Find where the given text appears and provide that cell's center as (x, y) coordinate. 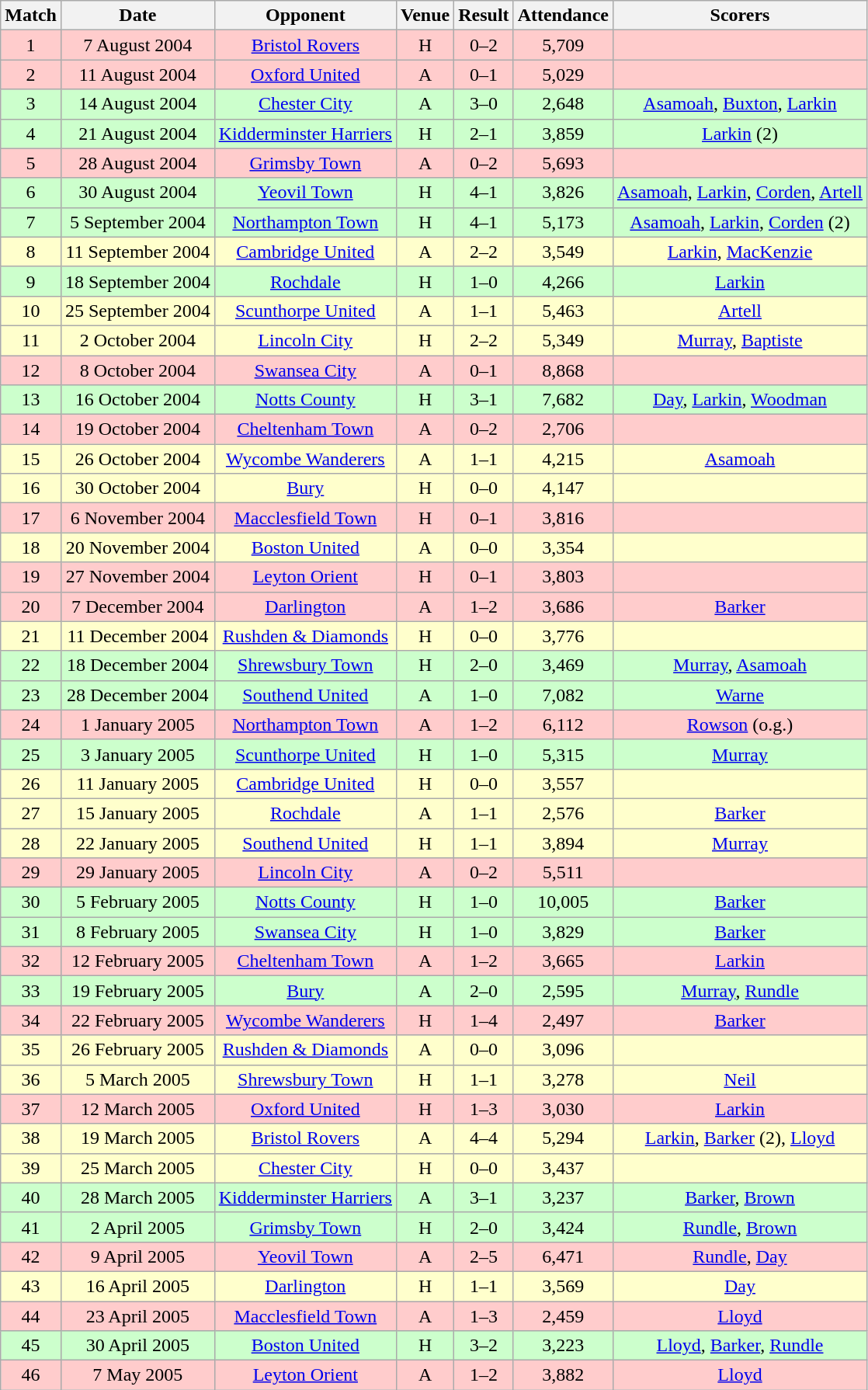
Match (31, 16)
30 August 2004 (137, 193)
3,569 (563, 1286)
30 April 2005 (137, 1346)
9 April 2005 (137, 1256)
24 (31, 725)
5 September 2004 (137, 222)
6,112 (563, 725)
26 (31, 784)
34 (31, 1020)
11 January 2005 (137, 784)
Day (739, 1286)
22 January 2005 (137, 843)
12 (31, 370)
Asamoah, Larkin, Corden (2) (739, 222)
3,437 (563, 1168)
22 February 2005 (137, 1020)
27 (31, 813)
3,549 (563, 252)
3,424 (563, 1227)
11 September 2004 (137, 252)
26 October 2004 (137, 459)
3,278 (563, 1079)
2–5 (484, 1256)
5,511 (563, 873)
19 March 2005 (137, 1138)
39 (31, 1168)
7 May 2005 (137, 1375)
Murray, Asamoah (739, 665)
Attendance (563, 16)
3,816 (563, 518)
45 (31, 1346)
7 December 2004 (137, 606)
Date (137, 16)
35 (31, 1050)
28 (31, 843)
19 October 2004 (137, 429)
5,463 (563, 311)
5 February 2005 (137, 902)
3,776 (563, 636)
7 August 2004 (137, 45)
32 (31, 961)
23 April 2005 (137, 1316)
Warne (739, 695)
3,223 (563, 1346)
23 (31, 695)
5,349 (563, 340)
1 (31, 45)
19 (31, 577)
46 (31, 1375)
14 August 2004 (137, 104)
3,882 (563, 1375)
4,147 (563, 488)
31 (31, 932)
19 February 2005 (137, 991)
6,471 (563, 1256)
Larkin (2) (739, 134)
25 (31, 754)
4,215 (563, 459)
41 (31, 1227)
3 (31, 104)
Murray, Rundle (739, 991)
2,595 (563, 991)
21 (31, 636)
3,469 (563, 665)
42 (31, 1256)
Larkin, Barker (2), Lloyd (739, 1138)
40 (31, 1197)
25 March 2005 (137, 1168)
Opponent (305, 16)
Rundle, Day (739, 1256)
Artell (739, 311)
3–0 (484, 104)
4–4 (484, 1138)
2,576 (563, 813)
1 January 2005 (137, 725)
3,030 (563, 1109)
18 (31, 547)
44 (31, 1316)
27 November 2004 (137, 577)
6 November 2004 (137, 518)
28 March 2005 (137, 1197)
5,173 (563, 222)
Asamoah (739, 459)
2–1 (484, 134)
16 October 2004 (137, 400)
11 August 2004 (137, 75)
28 August 2004 (137, 163)
13 (31, 400)
33 (31, 991)
5,029 (563, 75)
2,706 (563, 429)
5,315 (563, 754)
3,826 (563, 193)
12 March 2005 (137, 1109)
Scorers (739, 16)
29 (31, 873)
3,859 (563, 134)
3,803 (563, 577)
2 April 2005 (137, 1227)
16 April 2005 (137, 1286)
8,868 (563, 370)
3,237 (563, 1197)
Day, Larkin, Woodman (739, 400)
3,665 (563, 961)
10 (31, 311)
3,894 (563, 843)
Asamoah, Buxton, Larkin (739, 104)
Larkin, MacKenzie (739, 252)
Rowson (o.g.) (739, 725)
8 February 2005 (137, 932)
5,709 (563, 45)
7,082 (563, 695)
43 (31, 1286)
2,459 (563, 1316)
38 (31, 1138)
3,829 (563, 932)
5 (31, 163)
28 December 2004 (137, 695)
1–4 (484, 1020)
Asamoah, Larkin, Corden, Artell (739, 193)
3,686 (563, 606)
Result (484, 16)
25 September 2004 (137, 311)
15 (31, 459)
5 March 2005 (137, 1079)
14 (31, 429)
5,693 (563, 163)
11 December 2004 (137, 636)
Barker, Brown (739, 1197)
3,557 (563, 784)
20 (31, 606)
7,682 (563, 400)
16 (31, 488)
18 September 2004 (137, 281)
37 (31, 1109)
9 (31, 281)
4,266 (563, 281)
30 (31, 902)
Rundle, Brown (739, 1227)
5,294 (563, 1138)
2,497 (563, 1020)
11 (31, 340)
21 August 2004 (137, 134)
8 October 2004 (137, 370)
18 December 2004 (137, 665)
3 January 2005 (137, 754)
Venue (425, 16)
36 (31, 1079)
Murray, Baptiste (739, 340)
22 (31, 665)
17 (31, 518)
3,096 (563, 1050)
2 (31, 75)
6 (31, 193)
30 October 2004 (137, 488)
8 (31, 252)
29 January 2005 (137, 873)
7 (31, 222)
4 (31, 134)
15 January 2005 (137, 813)
10,005 (563, 902)
12 February 2005 (137, 961)
26 February 2005 (137, 1050)
20 November 2004 (137, 547)
2,648 (563, 104)
3,354 (563, 547)
3–2 (484, 1346)
2 October 2004 (137, 340)
Neil (739, 1079)
Lloyd, Barker, Rundle (739, 1346)
